Identify which cell holds the provided text, then report its [x, y] central coordinate. 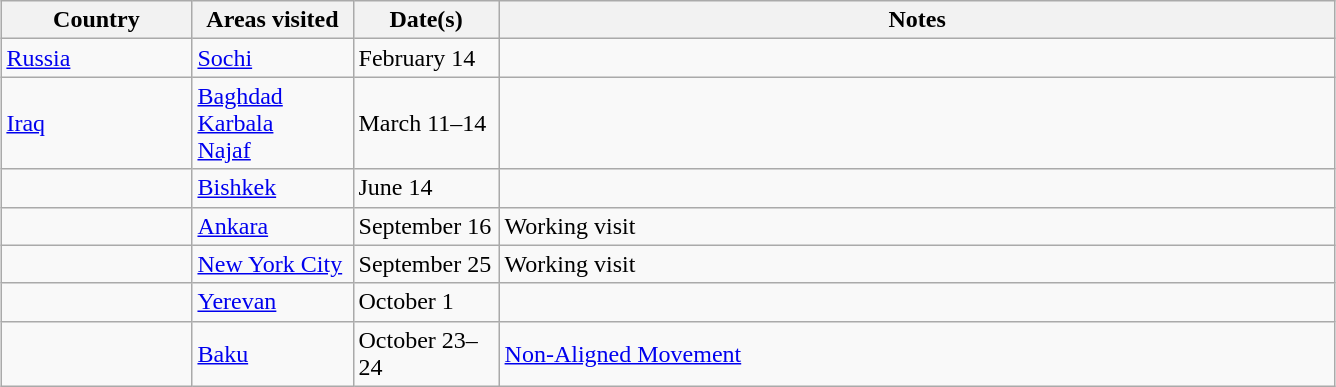
October 1 [426, 302]
New York City [272, 264]
Country [96, 20]
Baku [272, 354]
BaghdadKarbalaNajaf [272, 123]
October 23–24 [426, 354]
Sochi [272, 58]
Russia [96, 58]
Iraq [96, 123]
February 14 [426, 58]
Date(s) [426, 20]
Areas visited [272, 20]
March 11–14 [426, 123]
Notes [917, 20]
Yerevan [272, 302]
September 16 [426, 226]
Bishkek [272, 188]
June 14 [426, 188]
Ankara [272, 226]
September 25 [426, 264]
Non-Aligned Movement [917, 354]
